Return the [X, Y] coordinate for the center point of the cell that contains the specified text.  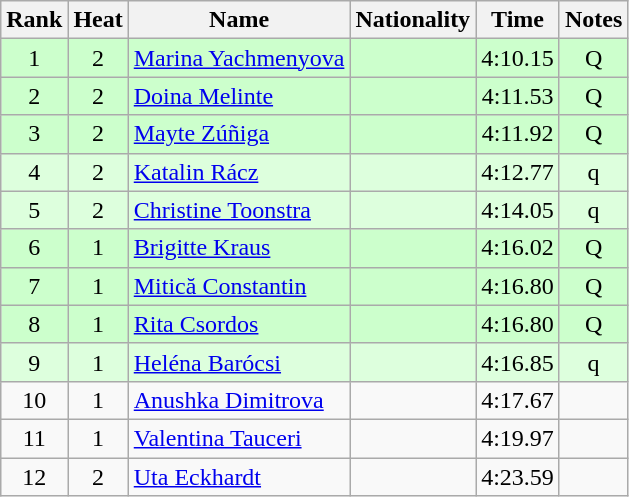
4:12.77 [518, 172]
Marina Yachmenyova [239, 58]
Rita Csordos [239, 324]
Katalin Rácz [239, 172]
4:10.15 [518, 58]
4:14.05 [518, 210]
3 [34, 134]
4:16.02 [518, 248]
Mayte Zúñiga [239, 134]
4:23.59 [518, 477]
10 [34, 400]
4:19.97 [518, 438]
4:11.92 [518, 134]
Notes [593, 20]
11 [34, 438]
5 [34, 210]
7 [34, 286]
Time [518, 20]
Name [239, 20]
Doina Melinte [239, 96]
Heat [98, 20]
Mitică Constantin [239, 286]
Nationality [413, 20]
4 [34, 172]
Anushka Dimitrova [239, 400]
Valentina Tauceri [239, 438]
12 [34, 477]
Christine Toonstra [239, 210]
9 [34, 362]
4:16.85 [518, 362]
Rank [34, 20]
Brigitte Kraus [239, 248]
Uta Eckhardt [239, 477]
Heléna Barócsi [239, 362]
4:11.53 [518, 96]
6 [34, 248]
8 [34, 324]
4:17.67 [518, 400]
